Detect which cell encompasses the target text, then output its (X, Y) center coordinate. 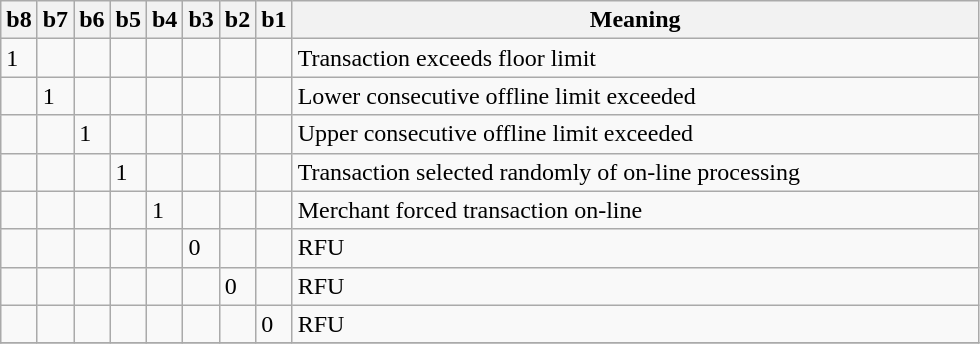
Transaction exceeds floor limit (635, 58)
Transaction selected randomly of on-line processing (635, 172)
b3 (201, 20)
b8 (19, 20)
b5 (128, 20)
b6 (92, 20)
Lower consecutive offline limit exceeded (635, 96)
b2 (237, 20)
Meaning (635, 20)
b4 (164, 20)
b7 (55, 20)
b1 (274, 20)
Upper consecutive offline limit exceeded (635, 134)
Merchant forced transaction on-line (635, 210)
